Capture the cell that displays the provided text and extract its (X, Y) central coordinate. 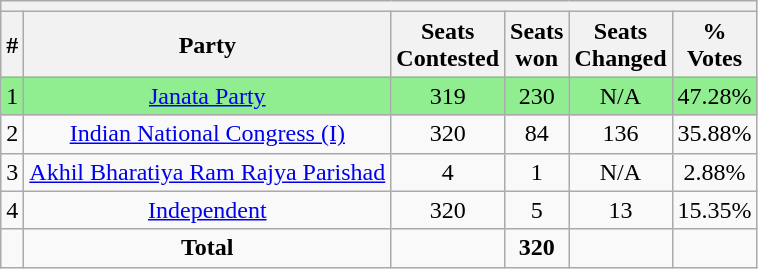
%Votes (714, 44)
84 (537, 134)
Seatswon (537, 44)
2.88% (714, 172)
15.35% (714, 210)
319 (448, 96)
35.88% (714, 134)
230 (537, 96)
Janata Party (208, 96)
Akhil Bharatiya Ram Rajya Parishad (208, 172)
# (12, 44)
136 (620, 134)
Independent (208, 210)
2 (12, 134)
Total (208, 248)
13 (620, 210)
Seats Changed (620, 44)
Party (208, 44)
47.28% (714, 96)
3 (12, 172)
5 (537, 210)
SeatsContested (448, 44)
Indian National Congress (I) (208, 134)
